Identify which cell holds the provided text, then report its [x, y] central coordinate. 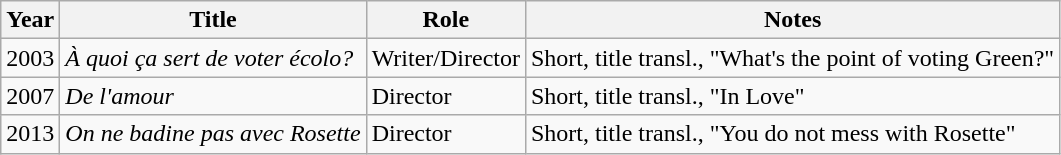
2003 [30, 58]
De l'amour [213, 96]
On ne badine pas avec Rosette [213, 134]
Short, title transl., "You do not mess with Rosette" [792, 134]
Notes [792, 20]
Writer/Director [446, 58]
Short, title transl., "In Love" [792, 96]
2013 [30, 134]
À quoi ça sert de voter écolo? [213, 58]
Short, title transl., "What's the point of voting Green?" [792, 58]
Title [213, 20]
Year [30, 20]
Role [446, 20]
2007 [30, 96]
